Scan for the cell matching the given text and deliver its [x, y] coordinate at center. 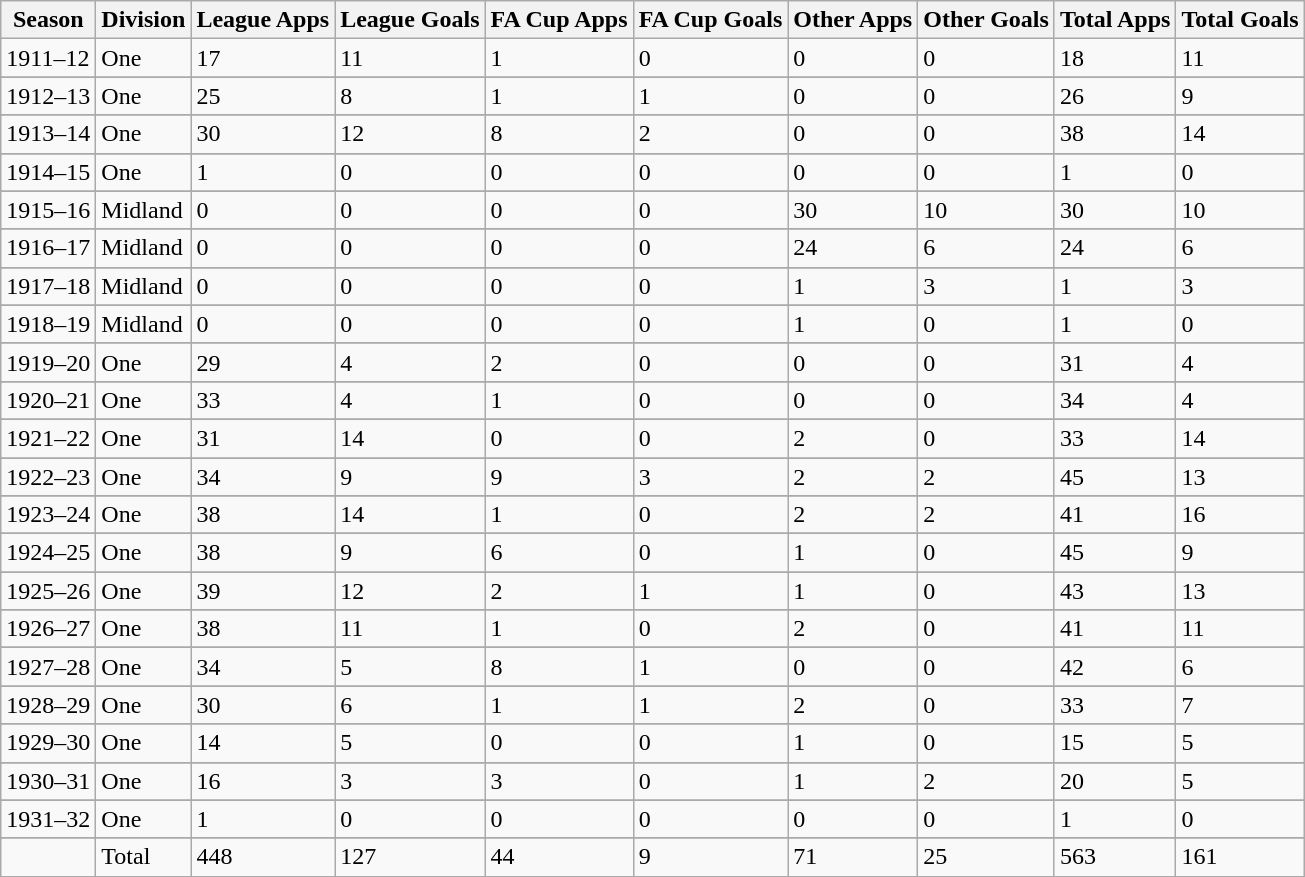
42 [1115, 667]
1923–24 [48, 515]
1916–17 [48, 248]
FA Cup Goals [710, 20]
1913–14 [48, 134]
1911–12 [48, 58]
1917–18 [48, 286]
1915–16 [48, 210]
161 [1240, 857]
1920–21 [48, 400]
1929–30 [48, 743]
17 [263, 58]
29 [263, 362]
26 [1115, 96]
39 [263, 591]
1919–20 [48, 362]
1928–29 [48, 705]
1922–23 [48, 477]
448 [263, 857]
Season [48, 20]
20 [1115, 781]
Other Goals [986, 20]
1927–28 [48, 667]
Division [144, 20]
Other Apps [853, 20]
7 [1240, 705]
FA Cup Apps [559, 20]
1918–19 [48, 324]
League Apps [263, 20]
1924–25 [48, 553]
1921–22 [48, 438]
44 [559, 857]
League Goals [410, 20]
Total Goals [1240, 20]
1931–32 [48, 819]
127 [410, 857]
43 [1115, 591]
Total [144, 857]
563 [1115, 857]
15 [1115, 743]
Total Apps [1115, 20]
18 [1115, 58]
1930–31 [48, 781]
71 [853, 857]
1912–13 [48, 96]
1925–26 [48, 591]
1926–27 [48, 629]
1914–15 [48, 172]
